Determine the (X, Y) coordinate at the center of the cell enclosing the given text.  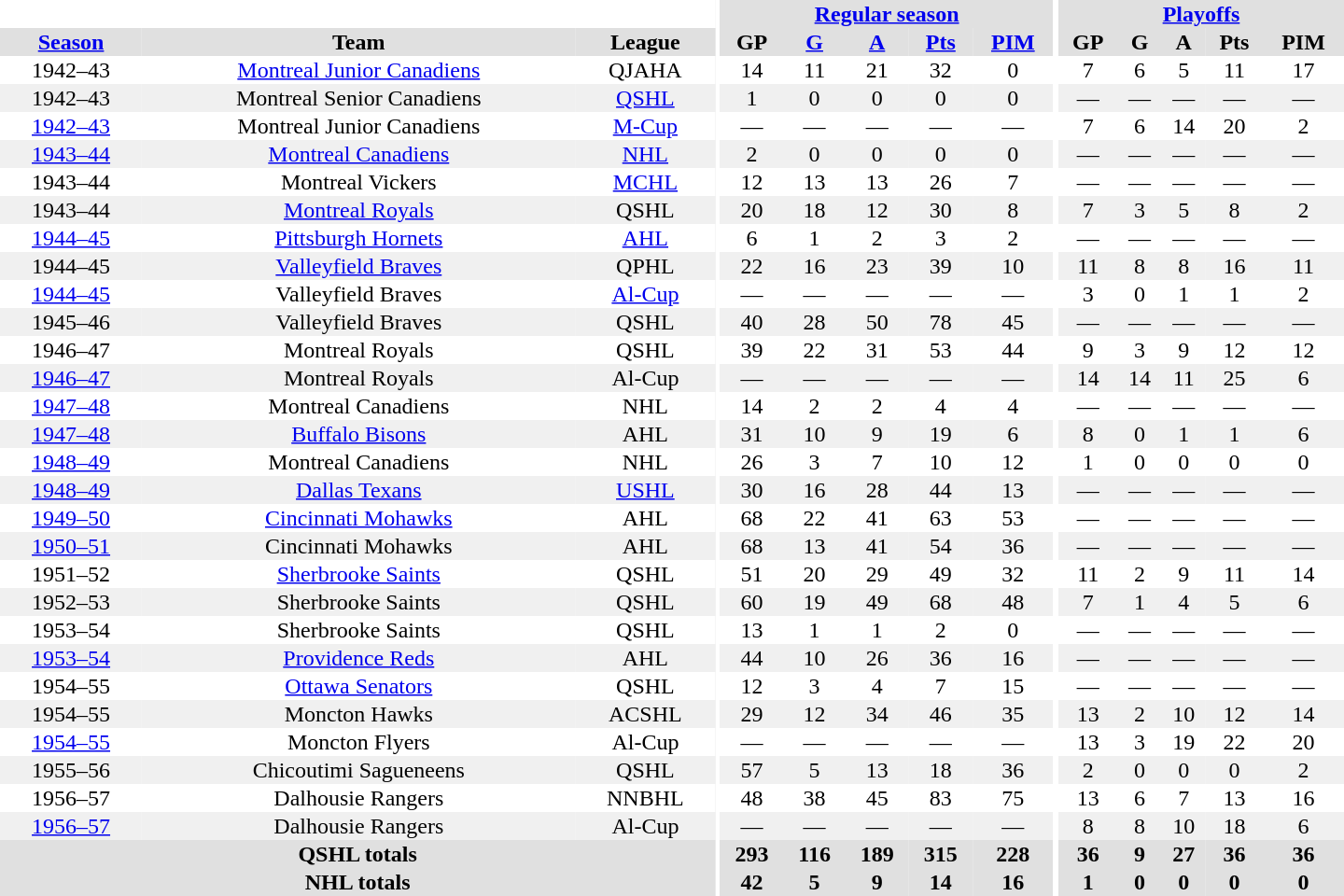
34 (877, 714)
League (645, 42)
46 (941, 714)
60 (751, 602)
NHL totals (357, 882)
228 (1014, 854)
83 (941, 798)
189 (877, 854)
Regular season (887, 14)
Playoffs (1201, 14)
78 (941, 322)
1955–56 (71, 770)
116 (815, 854)
25 (1234, 378)
54 (941, 546)
Montreal Vickers (358, 182)
Chicoutimi Sagueneens (358, 770)
NNBHL (645, 798)
Moncton Flyers (358, 742)
Providence Reds (358, 658)
27 (1183, 854)
40 (751, 322)
Montreal Senior Canadiens (358, 98)
Season (71, 42)
50 (877, 322)
15 (1014, 686)
38 (815, 798)
75 (1014, 798)
42 (751, 882)
QJAHA (645, 70)
QSHL totals (357, 854)
Team (358, 42)
17 (1303, 70)
Ottawa Senators (358, 686)
Moncton Hawks (358, 714)
51 (751, 574)
Buffalo Bisons (358, 434)
QPHL (645, 266)
MCHL (645, 182)
USHL (645, 490)
21 (877, 70)
63 (941, 518)
1949–50 (71, 518)
23 (877, 266)
1950–51 (71, 546)
1951–52 (71, 574)
1945–46 (71, 322)
Dallas Texans (358, 490)
ACSHL (645, 714)
Pittsburgh Hornets (358, 238)
1952–53 (71, 602)
315 (941, 854)
M-Cup (645, 126)
57 (751, 770)
35 (1014, 714)
293 (751, 854)
